Locate the cell with the specified text and output its (x, y) center coordinate. 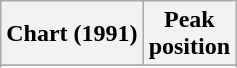
Chart (1991) (72, 34)
Peakposition (189, 34)
